Extract the [X, Y] coordinate from the center of the cell holding the provided text.  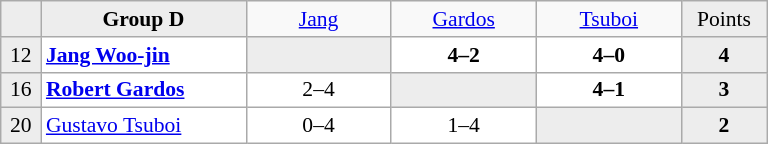
4 [724, 55]
4–0 [608, 55]
Gustavo Tsuboi [144, 126]
Jang Woo-jin [144, 55]
16 [21, 90]
4–1 [608, 90]
Tsuboi [608, 19]
0–4 [318, 126]
1–4 [464, 126]
12 [21, 55]
Group D [144, 19]
Gardos [464, 19]
2 [724, 126]
20 [21, 126]
Points [724, 19]
4–2 [464, 55]
Jang [318, 19]
2–4 [318, 90]
Robert Gardos [144, 90]
3 [724, 90]
